Provide the [x, y] coordinate of the cell's center where the given text is located.  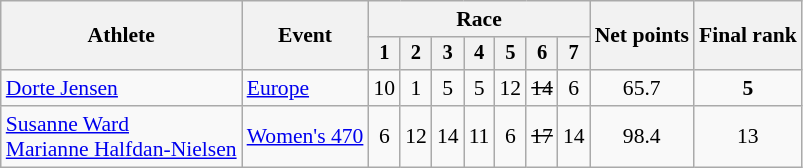
Net points [642, 36]
4 [480, 54]
Event [306, 36]
11 [480, 136]
17 [542, 136]
10 [384, 88]
Europe [306, 88]
3 [448, 54]
98.4 [642, 136]
65.7 [642, 88]
2 [416, 54]
Women's 470 [306, 136]
13 [748, 136]
Susanne WardMarianne Halfdan-Nielsen [122, 136]
Dorte Jensen [122, 88]
Final rank [748, 36]
7 [574, 54]
Race [478, 19]
Athlete [122, 36]
